Provide the (x, y) coordinate of the cell's center where the given text is located.  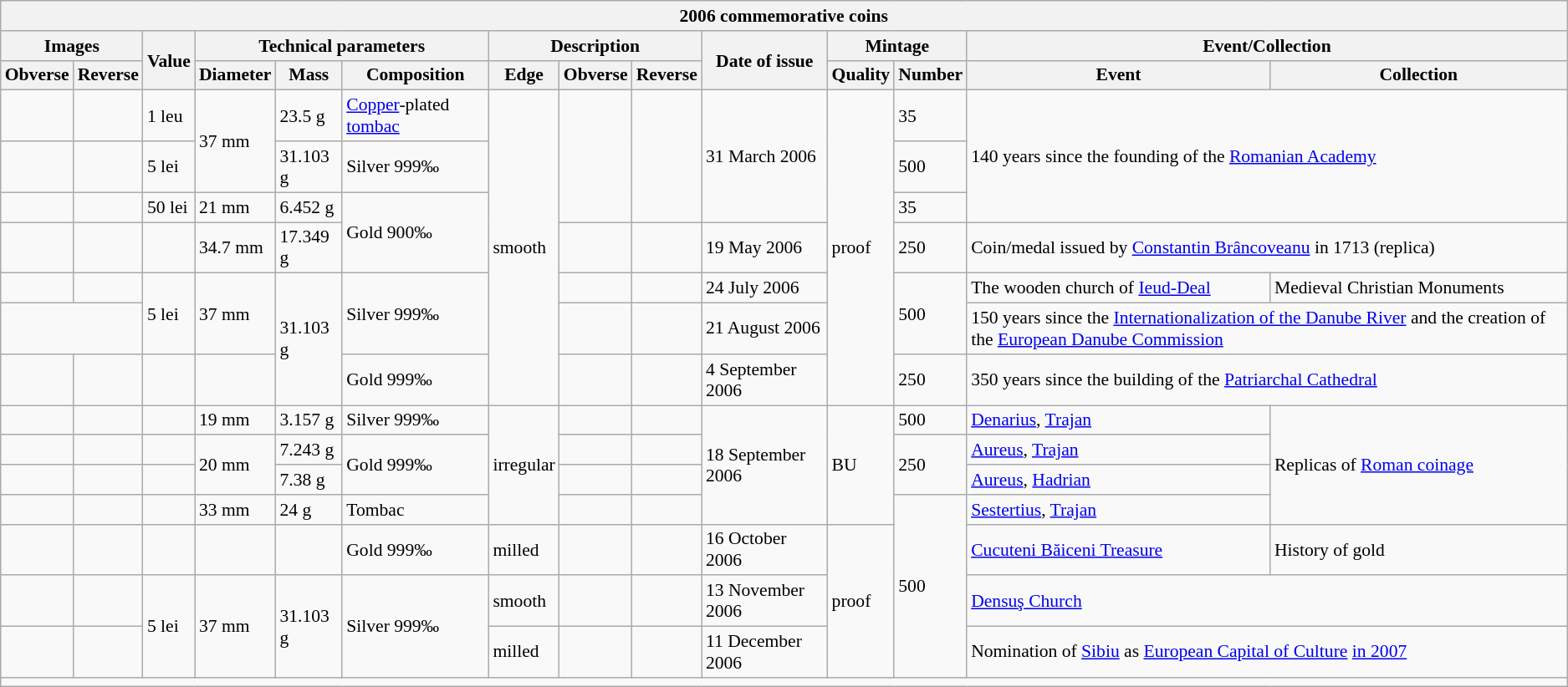
Gold 900‰ (415, 232)
2006 commemorative coins (784, 16)
Sestertius, Trajan (1119, 510)
Nomination of Sibiu as European Capital of Culture in 2007 (1267, 652)
Replicas of Roman coinage (1418, 465)
1 leu (169, 115)
Tombac (415, 510)
7.38 g (309, 480)
Cucuteni Băiceni Treasure (1119, 550)
Date of issue (764, 60)
21 August 2006 (764, 329)
Medieval Christian Monuments (1418, 288)
20 mm (235, 465)
34.7 mm (235, 247)
The wooden church of Ieud-Deal (1119, 288)
19 May 2006 (764, 247)
3.157 g (309, 420)
Aureus, Hadrian (1119, 480)
Quality (861, 75)
Mintage (898, 46)
24 g (309, 510)
13 November 2006 (764, 602)
16 October 2006 (764, 550)
Collection (1418, 75)
4 September 2006 (764, 379)
150 years since the Internationalization of the Danube River and the creation of the European Danube Commission (1267, 329)
Description (595, 46)
Densuş Church (1267, 602)
Event/Collection (1267, 46)
Technical parameters (341, 46)
irregular (524, 465)
History of gold (1418, 550)
17.349 g (309, 247)
6.452 g (309, 207)
Copper-plated tombac (415, 115)
33 mm (235, 510)
Images (72, 46)
Composition (415, 75)
140 years since the founding of the Romanian Academy (1267, 156)
7.243 g (309, 450)
Event (1119, 75)
Mass (309, 75)
350 years since the building of the Patriarchal Cathedral (1267, 379)
Value (169, 60)
Denarius, Trajan (1119, 420)
Coin/medal issued by Constantin Brâncoveanu in 1713 (replica) (1267, 247)
11 December 2006 (764, 652)
50 lei (169, 207)
Edge (524, 75)
24 July 2006 (764, 288)
BU (861, 465)
Number (930, 75)
19 mm (235, 420)
18 September 2006 (764, 465)
31 March 2006 (764, 156)
23.5 g (309, 115)
21 mm (235, 207)
Diameter (235, 75)
Aureus, Trajan (1119, 450)
